Identify which cell holds the provided text, then report its [x, y] central coordinate. 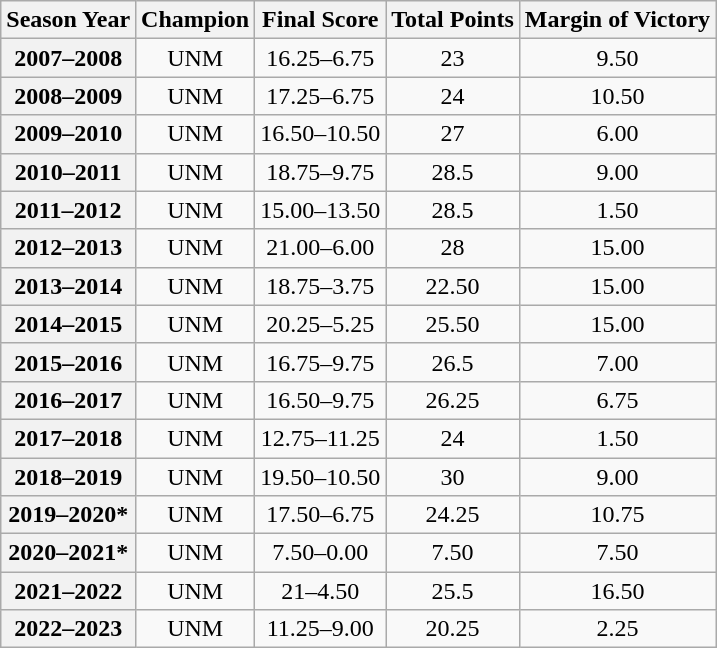
7.50–0.00 [320, 553]
2014–2015 [68, 324]
2022–2023 [68, 629]
2020–2021* [68, 553]
2017–2018 [68, 438]
16.75–9.75 [320, 362]
24.25 [453, 515]
16.25–6.75 [320, 58]
Season Year [68, 20]
21.00–6.00 [320, 248]
18.75–3.75 [320, 286]
6.00 [617, 134]
Total Points [453, 20]
15.00–13.50 [320, 210]
2011–2012 [68, 210]
2016–2017 [68, 400]
27 [453, 134]
2012–2013 [68, 248]
2018–2019 [68, 477]
7.00 [617, 362]
10.50 [617, 96]
11.25–9.00 [320, 629]
26.25 [453, 400]
2013–2014 [68, 286]
25.5 [453, 591]
12.75–11.25 [320, 438]
2007–2008 [68, 58]
19.50–10.50 [320, 477]
2009–2010 [68, 134]
16.50–9.75 [320, 400]
17.25–6.75 [320, 96]
Margin of Victory [617, 20]
28 [453, 248]
20.25 [453, 629]
23 [453, 58]
16.50 [617, 591]
20.25–5.25 [320, 324]
2010–2011 [68, 172]
2.25 [617, 629]
17.50–6.75 [320, 515]
6.75 [617, 400]
Champion [196, 20]
2015–2016 [68, 362]
2019–2020* [68, 515]
25.50 [453, 324]
2008–2009 [68, 96]
16.50–10.50 [320, 134]
30 [453, 477]
9.50 [617, 58]
21–4.50 [320, 591]
2021–2022 [68, 591]
18.75–9.75 [320, 172]
26.5 [453, 362]
22.50 [453, 286]
Final Score [320, 20]
10.75 [617, 515]
